For the text-containing cell, return its midpoint in (x, y) coordinate format. 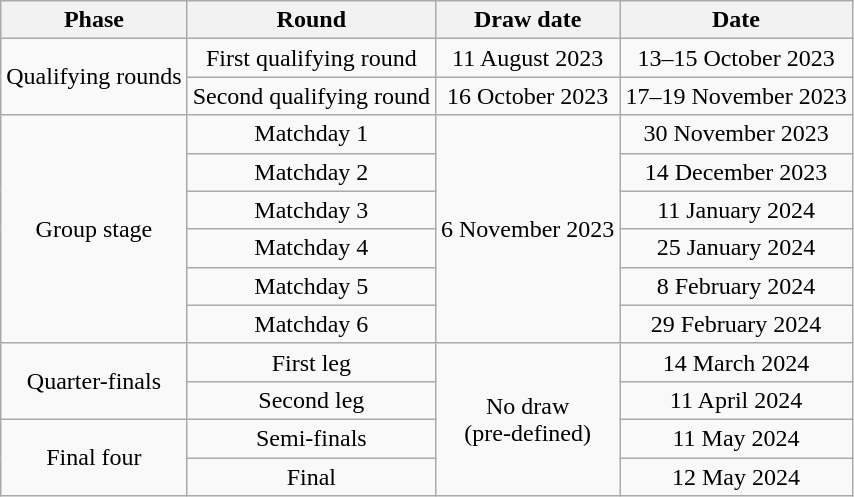
First leg (311, 362)
Matchday 3 (311, 210)
Group stage (94, 229)
17–19 November 2023 (736, 96)
6 November 2023 (527, 229)
Draw date (527, 20)
Final (311, 477)
14 December 2023 (736, 172)
14 March 2024 (736, 362)
Matchday 6 (311, 324)
11 April 2024 (736, 400)
Final four (94, 457)
25 January 2024 (736, 248)
No draw(pre-defined) (527, 419)
Qualifying rounds (94, 77)
29 February 2024 (736, 324)
11 August 2023 (527, 58)
Second leg (311, 400)
Matchday 4 (311, 248)
Matchday 1 (311, 134)
12 May 2024 (736, 477)
Quarter-finals (94, 381)
11 January 2024 (736, 210)
Matchday 5 (311, 286)
Second qualifying round (311, 96)
16 October 2023 (527, 96)
Matchday 2 (311, 172)
Semi-finals (311, 438)
11 May 2024 (736, 438)
Date (736, 20)
13–15 October 2023 (736, 58)
8 February 2024 (736, 286)
Phase (94, 20)
Round (311, 20)
30 November 2023 (736, 134)
First qualifying round (311, 58)
